For the text-containing cell, return its midpoint in [X, Y] coordinate format. 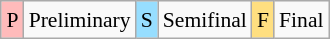
S [147, 20]
Preliminary [80, 20]
Final [302, 20]
F [263, 20]
P [12, 20]
Semifinal [205, 20]
